Provide the (x, y) coordinate of the cell's center where the given text is located.  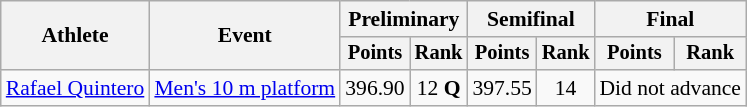
Preliminary (404, 19)
12 Q (439, 88)
Semifinal (530, 19)
Event (244, 36)
14 (566, 88)
396.90 (374, 88)
Athlete (76, 36)
Did not advance (670, 88)
Rafael Quintero (76, 88)
Final (670, 19)
Men's 10 m platform (244, 88)
397.55 (502, 88)
